Return (x, y) of the center of cell containing provided text 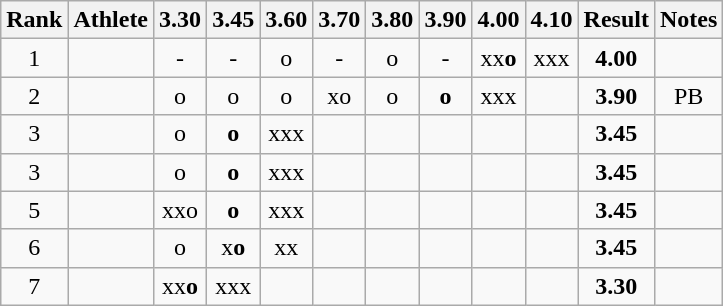
xx (286, 248)
1 (34, 58)
4.10 (552, 20)
3.60 (286, 20)
Rank (34, 20)
Notes (688, 20)
2 (34, 96)
3.80 (392, 20)
Result (616, 20)
Athlete (111, 20)
5 (34, 210)
6 (34, 248)
7 (34, 286)
PB (688, 96)
3.70 (340, 20)
